From the cell containing the given text, extract its center point as [X, Y] coordinate. 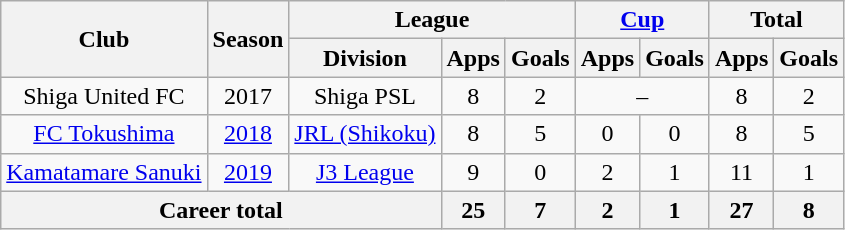
25 [473, 210]
J3 League [365, 172]
Career total [221, 210]
Season [248, 39]
Total [776, 20]
Kamatamare Sanuki [104, 172]
2017 [248, 96]
Cup [642, 20]
2019 [248, 172]
2018 [248, 134]
9 [473, 172]
7 [540, 210]
JRL (Shikoku) [365, 134]
League [432, 20]
Division [365, 58]
Club [104, 39]
– [642, 96]
Shiga PSL [365, 96]
FC Tokushima [104, 134]
27 [741, 210]
11 [741, 172]
Shiga United FC [104, 96]
